Identify which cell holds the provided text, then report its (X, Y) central coordinate. 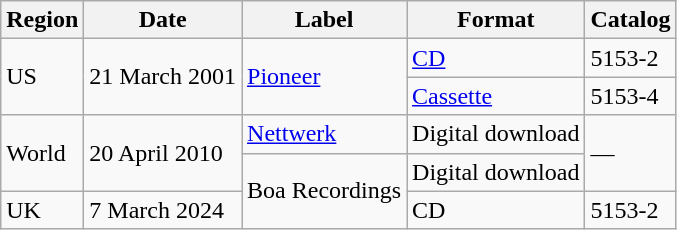
20 April 2010 (163, 153)
Boa Recordings (324, 191)
7 March 2024 (163, 210)
Region (42, 20)
Date (163, 20)
World (42, 153)
Pioneer (324, 77)
5153-4 (630, 96)
Label (324, 20)
US (42, 77)
Nettwerk (324, 134)
21 March 2001 (163, 77)
UK (42, 210)
Cassette (496, 96)
— (630, 153)
Catalog (630, 20)
Format (496, 20)
